Locate the cell with the specified text and output its (X, Y) center coordinate. 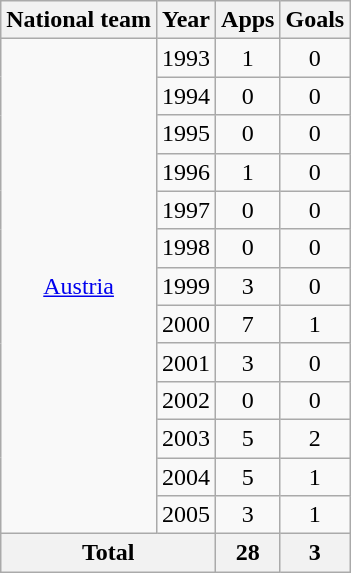
2005 (186, 515)
28 (248, 553)
1993 (186, 58)
1994 (186, 96)
2000 (186, 324)
7 (248, 324)
1998 (186, 248)
1999 (186, 286)
National team (79, 20)
1996 (186, 172)
2001 (186, 362)
1995 (186, 134)
1997 (186, 210)
Total (108, 553)
Year (186, 20)
Apps (248, 20)
2004 (186, 477)
2 (315, 438)
Goals (315, 20)
2002 (186, 400)
Austria (79, 286)
2003 (186, 438)
